Return (x, y) of the center of cell containing provided text 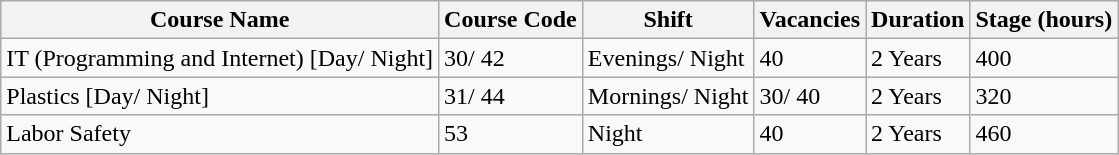
460 (1044, 134)
400 (1044, 58)
Mornings/ Night (668, 96)
53 (511, 134)
Plastics [Day/ Night] (220, 96)
30/ 42 (511, 58)
Labor Safety (220, 134)
IT (Programming and Internet) [Day/ Night] (220, 58)
320 (1044, 96)
Course Code (511, 20)
Shift (668, 20)
31/ 44 (511, 96)
30/ 40 (810, 96)
Evenings/ Night (668, 58)
Duration (918, 20)
Vacancies (810, 20)
Stage (hours) (1044, 20)
Night (668, 134)
Course Name (220, 20)
